Capture the cell that displays the provided text and extract its (X, Y) central coordinate. 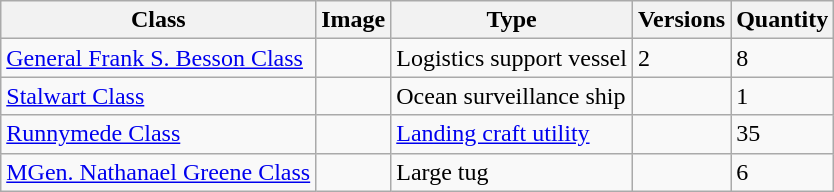
Ocean surveillance ship (512, 96)
Versions (681, 20)
35 (782, 134)
Runnymede Class (158, 134)
2 (681, 58)
1 (782, 96)
MGen. Nathanael Greene Class (158, 172)
Large tug (512, 172)
Landing craft utility (512, 134)
Stalwart Class (158, 96)
Type (512, 20)
Quantity (782, 20)
Image (354, 20)
8 (782, 58)
6 (782, 172)
General Frank S. Besson Class (158, 58)
Logistics support vessel (512, 58)
Class (158, 20)
